Output the [x, y] coordinate of the center of the cell containing the given text.  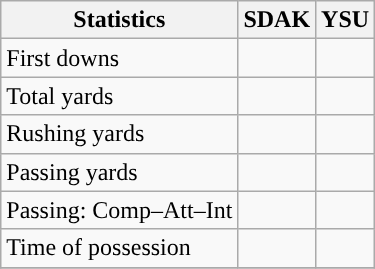
Passing yards [120, 172]
Statistics [120, 20]
Rushing yards [120, 134]
YSU [346, 20]
First downs [120, 58]
Passing: Comp–Att–Int [120, 210]
Total yards [120, 96]
Time of possession [120, 248]
SDAK [277, 20]
